Output the (X, Y) coordinate of the center of the cell containing the given text.  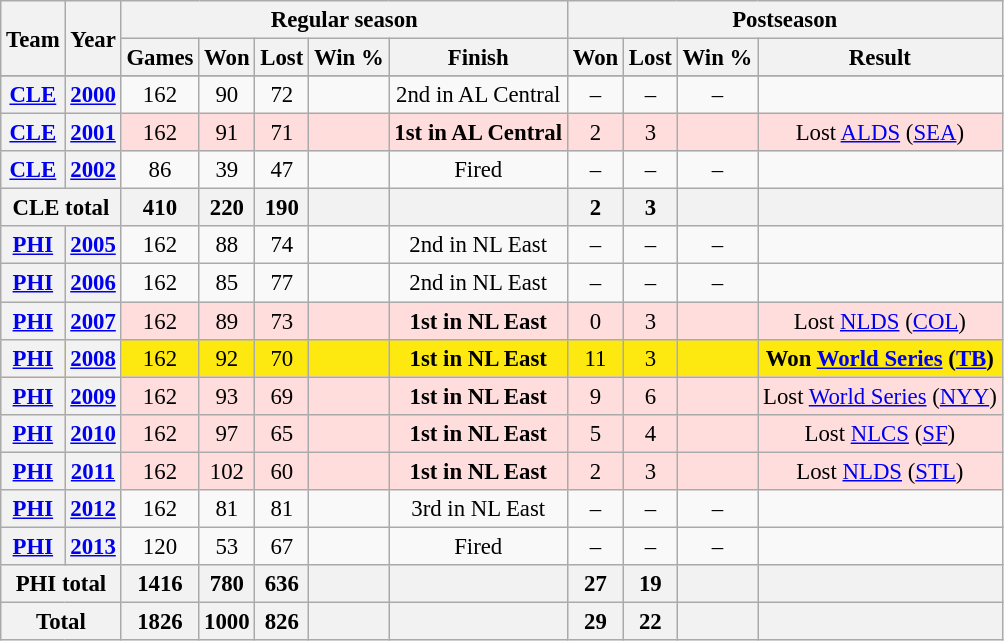
2005 (93, 245)
Lost NLCS (SF) (880, 433)
85 (227, 283)
39 (227, 170)
11 (595, 358)
89 (227, 321)
2007 (93, 321)
1st in AL Central (478, 133)
4 (651, 433)
47 (282, 170)
2001 (93, 133)
3rd in NL East (478, 509)
97 (227, 433)
0 (595, 321)
71 (282, 133)
Games (160, 58)
Lost ALDS (SEA) (880, 133)
77 (282, 283)
93 (227, 396)
2012 (93, 509)
72 (282, 95)
53 (227, 546)
826 (282, 621)
27 (595, 584)
6 (651, 396)
1000 (227, 621)
2009 (93, 396)
220 (227, 208)
2006 (93, 283)
74 (282, 245)
67 (282, 546)
190 (282, 208)
60 (282, 471)
22 (651, 621)
Total (61, 621)
Year (93, 38)
2008 (93, 358)
Regular season (344, 20)
410 (160, 208)
Postseason (784, 20)
2011 (93, 471)
636 (282, 584)
2013 (93, 546)
780 (227, 584)
2002 (93, 170)
CLE total (61, 208)
Lost NLDS (COL) (880, 321)
91 (227, 133)
69 (282, 396)
2000 (93, 95)
2nd in AL Central (478, 95)
Won World Series (TB) (880, 358)
5 (595, 433)
1416 (160, 584)
73 (282, 321)
9 (595, 396)
65 (282, 433)
92 (227, 358)
Finish (478, 58)
86 (160, 170)
PHI total (61, 584)
2010 (93, 433)
102 (227, 471)
1826 (160, 621)
120 (160, 546)
90 (227, 95)
Lost NLDS (STL) (880, 471)
Lost World Series (NYY) (880, 396)
19 (651, 584)
Result (880, 58)
29 (595, 621)
88 (227, 245)
Team (33, 38)
70 (282, 358)
